Return the (x, y) coordinate for the center point of the cell that contains the specified text.  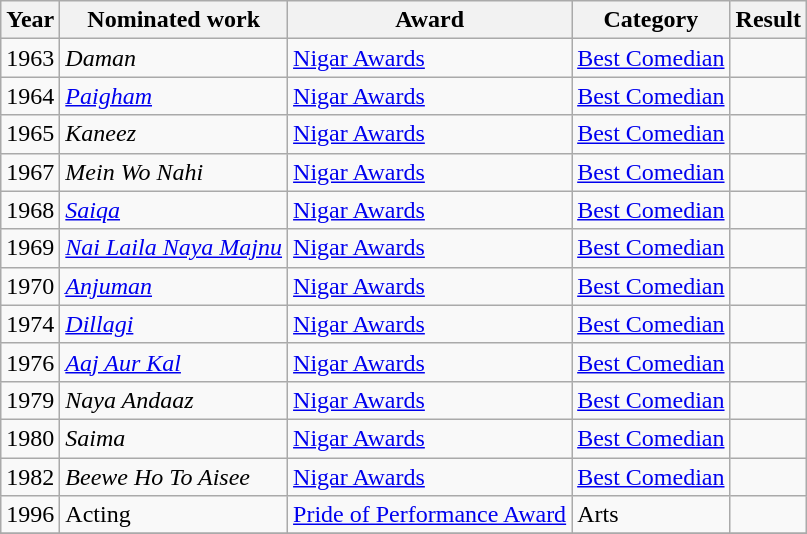
1996 (30, 515)
Daman (174, 58)
1964 (30, 96)
1982 (30, 477)
1979 (30, 400)
Award (430, 20)
Aaj Aur Kal (174, 362)
Nai Laila Naya Majnu (174, 248)
Beewe Ho To Aisee (174, 477)
1965 (30, 134)
Paigham (174, 96)
Acting (174, 515)
1969 (30, 248)
Saima (174, 438)
Pride of Performance Award (430, 515)
Anjuman (174, 286)
Dillagi (174, 324)
1980 (30, 438)
1970 (30, 286)
Category (651, 20)
Naya Andaaz (174, 400)
1968 (30, 210)
1974 (30, 324)
Result (768, 20)
Nominated work (174, 20)
Mein Wo Nahi (174, 172)
Year (30, 20)
1963 (30, 58)
Kaneez (174, 134)
1967 (30, 172)
Saiqa (174, 210)
1976 (30, 362)
Arts (651, 515)
